Detect which cell encompasses the target text, then output its [X, Y] center coordinate. 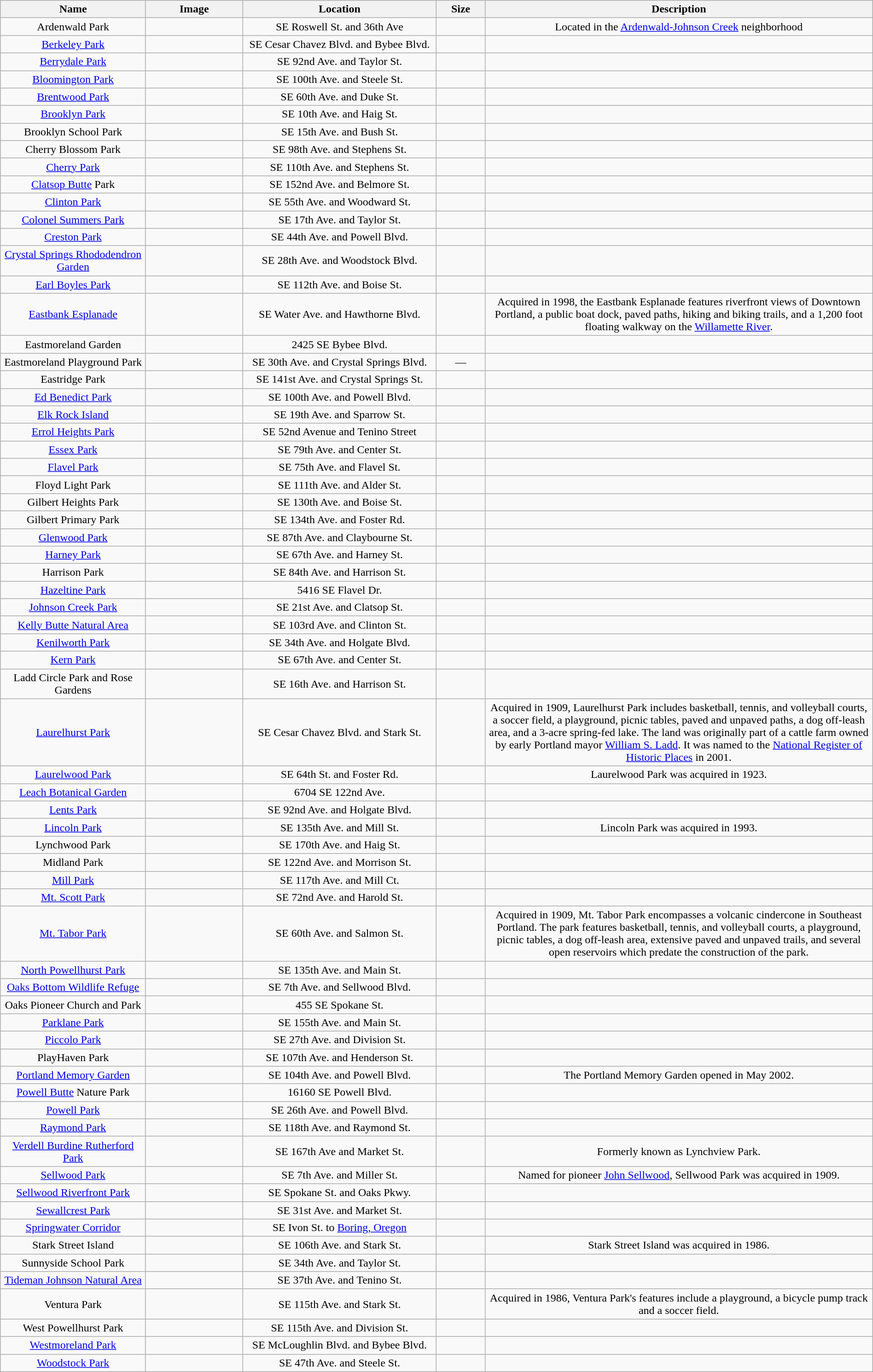
Cherry Park [73, 167]
SE 110th Ave. and Stephens St. [340, 167]
Description [679, 9]
SE 7th Ave. and Miller St. [340, 1175]
Lynchwood Park [73, 845]
SE Cesar Chavez Blvd. and Bybee Blvd. [340, 44]
SE 21st Ave. and Clatsop St. [340, 607]
Crystal Springs Rhododendron Garden [73, 261]
Located in the Ardenwald-Johnson Creek neighborhood [679, 27]
Ventura Park [73, 1304]
Cherry Blossom Park [73, 149]
SE Water Ave. and Hawthorne Blvd. [340, 315]
Portland Memory Garden [73, 1075]
Powell Park [73, 1110]
SE 47th Ave. and Steele St. [340, 1363]
SE 122nd Ave. and Morrison St. [340, 862]
SE 67th Ave. and Harney St. [340, 555]
SE 31st Ave. and Market St. [340, 1210]
Westmoreland Park [73, 1345]
SE 60th Ave. and Salmon St. [340, 934]
SE 72nd Ave. and Harold St. [340, 898]
Gilbert Primary Park [73, 520]
Ardenwald Park [73, 27]
Elk Rock Island [73, 415]
SE 141st Ave. and Crystal Springs St. [340, 379]
Powell Butte Nature Park [73, 1092]
SE 155th Ave. and Main St. [340, 1022]
Piccolo Park [73, 1040]
— [460, 362]
SE 100th Ave. and Steele St. [340, 79]
SE 135th Ave. and Main St. [340, 970]
SE Ivon St. to Boring, Oregon [340, 1228]
Ladd Circle Park and Rose Gardens [73, 683]
Sellwood Riverfront Park [73, 1192]
Springwater Corridor [73, 1228]
The Portland Memory Garden opened in May 2002. [679, 1075]
Eastbank Esplanade [73, 315]
SE 60th Ave. and Duke St. [340, 97]
Name [73, 9]
SE 115th Ave. and Stark St. [340, 1304]
Kelly Butte Natural Area [73, 625]
SE 64th St. and Foster Rd. [340, 775]
Woodstock Park [73, 1363]
SE 52nd Avenue and Tenino Street [340, 432]
SE 75th Ave. and Flavel St. [340, 467]
Gilbert Heights Park [73, 502]
SE 104th Ave. and Powell Blvd. [340, 1075]
Size [460, 9]
Acquired in 1986, Ventura Park's features include a playground, a bicycle pump track and a soccer field. [679, 1304]
SE 92nd Ave. and Taylor St. [340, 62]
SE 15th Ave. and Bush St. [340, 132]
Glenwood Park [73, 537]
SE 107th Ave. and Henderson St. [340, 1057]
Clatsop Butte Park [73, 184]
SE Cesar Chavez Blvd. and Stark St. [340, 732]
SE 19th Ave. and Sparrow St. [340, 415]
Johnson Creek Park [73, 607]
Brooklyn School Park [73, 132]
SE McLoughlin Blvd. and Bybee Blvd. [340, 1345]
PlayHaven Park [73, 1057]
Mt. Tabor Park [73, 934]
Sunnyside School Park [73, 1263]
SE 34th Ave. and Taylor St. [340, 1263]
West Powellhurst Park [73, 1328]
Lents Park [73, 810]
Location [340, 9]
SE 98th Ave. and Stephens St. [340, 149]
Mt. Scott Park [73, 898]
Creston Park [73, 237]
Berkeley Park [73, 44]
SE 79th Ave. and Center St. [340, 450]
SE 103rd Ave. and Clinton St. [340, 625]
SE 84th Ave. and Harrison St. [340, 572]
Sewallcrest Park [73, 1210]
SE 134th Ave. and Foster Rd. [340, 520]
Named for pioneer John Sellwood, Sellwood Park was acquired in 1909. [679, 1175]
Parklane Park [73, 1022]
SE 92nd Ave. and Holgate Blvd. [340, 810]
SE 152nd Ave. and Belmore St. [340, 184]
Clinton Park [73, 202]
SE 67th Ave. and Center St. [340, 660]
SE 28th Ave. and Woodstock Blvd. [340, 261]
SE 115th Ave. and Division St. [340, 1328]
SE 118th Ave. and Raymond St. [340, 1127]
Earl Boyles Park [73, 285]
SE 44th Ave. and Powell Blvd. [340, 237]
Essex Park [73, 450]
Sellwood Park [73, 1175]
Berrydale Park [73, 62]
Kenilworth Park [73, 642]
SE 112th Ave. and Boise St. [340, 285]
SE 117th Ave. and Mill Ct. [340, 880]
SE 55th Ave. and Woodward St. [340, 202]
SE 30th Ave. and Crystal Springs Blvd. [340, 362]
2425 SE Bybee Blvd. [340, 344]
SE 7th Ave. and Sellwood Blvd. [340, 987]
SE 37th Ave. and Tenino St. [340, 1280]
Laurelwood Park [73, 775]
Flavel Park [73, 467]
SE 10th Ave. and Haig St. [340, 114]
Image [194, 9]
Brentwood Park [73, 97]
North Powellhurst Park [73, 970]
Eastmoreland Playground Park [73, 362]
Stark Street Island [73, 1245]
Verdell Burdine Rutherford Park [73, 1151]
Oaks Bottom Wildlife Refuge [73, 987]
Harrison Park [73, 572]
Leach Botanical Garden [73, 792]
Floyd Light Park [73, 485]
SE Roswell St. and 36th Ave [340, 27]
Bloomington Park [73, 79]
SE 16th Ave. and Harrison St. [340, 683]
Harney Park [73, 555]
Mill Park [73, 880]
16160 SE Powell Blvd. [340, 1092]
5416 SE Flavel Dr. [340, 590]
SE 87th Ave. and Claybourne St. [340, 537]
Lincoln Park was acquired in 1993. [679, 827]
SE 111th Ave. and Alder St. [340, 485]
Formerly known as Lynchview Park. [679, 1151]
Eastridge Park [73, 379]
Brooklyn Park [73, 114]
455 SE Spokane St. [340, 1005]
6704 SE 122nd Ave. [340, 792]
SE 170th Ave. and Haig St. [340, 845]
SE 26th Ave. and Powell Blvd. [340, 1110]
Colonel Summers Park [73, 220]
SE 17th Ave. and Taylor St. [340, 220]
Raymond Park [73, 1127]
SE 100th Ave. and Powell Blvd. [340, 397]
Eastmoreland Garden [73, 344]
SE 167th Ave and Market St. [340, 1151]
Laurelhurst Park [73, 732]
Stark Street Island was acquired in 1986. [679, 1245]
Errol Heights Park [73, 432]
SE 106th Ave. and Stark St. [340, 1245]
SE 34th Ave. and Holgate Blvd. [340, 642]
SE 135th Ave. and Mill St. [340, 827]
Lincoln Park [73, 827]
Ed Benedict Park [73, 397]
SE 27th Ave. and Division St. [340, 1040]
Hazeltine Park [73, 590]
Midland Park [73, 862]
SE 130th Ave. and Boise St. [340, 502]
Tideman Johnson Natural Area [73, 1280]
Oaks Pioneer Church and Park [73, 1005]
Laurelwood Park was acquired in 1923. [679, 775]
SE Spokane St. and Oaks Pkwy. [340, 1192]
Kern Park [73, 660]
